Extract the [X, Y] coordinate from the center of the cell holding the provided text.  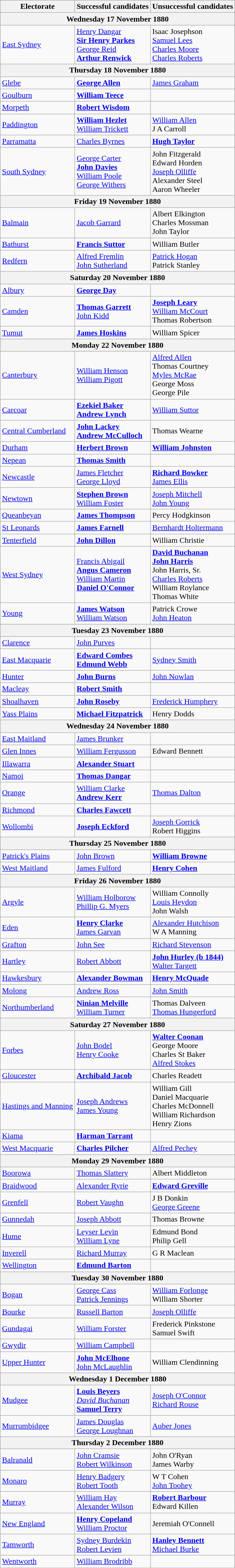
Illawarra [38, 763]
James Fulford [113, 868]
Paddington [38, 124]
Henry Dodds [193, 714]
Joseph Andrews James Young [113, 1106]
Balranald [38, 1460]
Murrumbidgee [38, 1426]
Leyser Levin William Lyne [113, 1236]
James Douglas George Loughnan [113, 1426]
Bernhardt Holtermann [193, 527]
Edward Greville [193, 1186]
William Henson William Pigott [113, 375]
John Lackey Andrew McCulloch [113, 431]
Friday 26 November 1880 [117, 881]
Young [38, 614]
John O'Ryan James Warby [193, 1460]
Wentworth [38, 1561]
Camden [38, 311]
Archibald Jacob [113, 1076]
Saturday 20 November 1880 [117, 278]
Alexander Stuart [113, 763]
Hunter [38, 676]
Monday 22 November 1880 [117, 345]
Central Cumberland [38, 431]
Henry Copeland William Proctor [113, 1524]
John Dillon [113, 540]
St Leonards [38, 527]
Patrick Crowe John Heaton [193, 614]
John McElhone John McLaughlin [113, 1362]
Robert Barbour Edward Killen [193, 1502]
Mudgee [38, 1400]
West Sydney [38, 575]
Successful candidates [113, 7]
Joseph O'Connor Richard Rouse [193, 1400]
Charles Readett [193, 1076]
Richmond [38, 809]
Joseph Abbott [113, 1219]
Tuesday 30 November 1880 [117, 1278]
Richard Stevenson [193, 944]
Newcastle [38, 477]
William Forlonge William Shorter [193, 1295]
George Carter John Davies William Poole George Withers [113, 171]
William Connolly Louis Heydon John Walsh [193, 902]
William Teece [113, 95]
Richard Murray [113, 1253]
Henry Cohen [193, 868]
Harman Tarrant [113, 1136]
Alfred Pechey [193, 1148]
New England [38, 1524]
Joseph Eckford [113, 827]
Inverell [38, 1253]
David Buchanan John Harris John Harris, Sr. Charles Roberts William Roylance Thomas White [193, 575]
Gunnedah [38, 1219]
Gloucester [38, 1076]
George Day [113, 290]
Edward Combes Edmund Webb [113, 659]
Louis Beyers David Buchanan Samuel Terry [113, 1400]
Saturday 27 November 1880 [117, 1024]
William Butler [193, 244]
Francis Suttor [113, 244]
William Holborow Phillip G. Myers [113, 902]
W T Cohen John Toohey [193, 1481]
James Watson William Watson [113, 614]
Kiama [38, 1136]
Parramatta [38, 141]
Thomas Browne [193, 1219]
Robert Smith [113, 689]
James Farnell [113, 527]
Unsuccessful candidates [193, 7]
John Brown [113, 856]
West Macquarie [38, 1148]
Queanbeyan [38, 515]
Henry Clarke James Garvan [113, 927]
Hugh Taylor [193, 141]
Nepean [38, 460]
Canterbury [38, 375]
Tumut [38, 333]
Glen Innes [38, 751]
Charles Fawcett [113, 809]
Thomas Slattery [113, 1173]
Stephen Brown William Foster [113, 498]
Braidwood [38, 1186]
William Suttor [193, 410]
William Browne [193, 856]
Patrick Hogan Patrick Stanley [193, 261]
Sydney Smith [193, 659]
Molong [38, 991]
Gundagai [38, 1328]
Thomas Wearne [193, 431]
Henry McQuade [193, 978]
Monaro [38, 1481]
Hastings and Manning [38, 1106]
Albert Elkington Charles Mossman John Taylor [193, 223]
Macleay [38, 689]
Shoalhaven [38, 701]
Robert Abbott [113, 961]
John Bodel Henry Cooke [113, 1050]
Patrick's Plains [38, 856]
Henry Dangar Sir Henry Parkes George Reid Arthur Renwick [113, 44]
John Hurley (b 1844) Walter Targett [193, 961]
Wednesday 17 November 1880 [117, 19]
Boorowa [38, 1173]
William Hezlet William Trickett [113, 124]
Friday 19 November 1880 [117, 201]
Joseph Leary William McCourt Thomas Robertson [193, 311]
William Christie [193, 540]
Alexander Ryrie [113, 1186]
George Allen [113, 83]
Newtown [38, 498]
Andrew Ross [113, 991]
Russell Barton [113, 1311]
Thomas Smith [113, 460]
Durham [38, 448]
Alexander Bowman [113, 978]
Morpeth [38, 108]
James Fletcher George Lloyd [113, 477]
Jacob Garrard [113, 223]
Ezekiel Baker Andrew Lynch [113, 410]
John Cramsie Robert Wilkinson [113, 1460]
Frederick Pinkstone Samuel Swift [193, 1328]
Henry Badgery Robert Tooth [113, 1481]
William Spicer [193, 333]
Herbert Brown [113, 448]
Ninian Melville William Turner [113, 1007]
Wollombi [38, 827]
West Maitland [38, 868]
Eden [38, 927]
Bathurst [38, 244]
Bourke [38, 1311]
John Smith [193, 991]
Balmain [38, 223]
Clarence [38, 643]
Walter Coonan George Moore Charles St Baker Alfred Stokes [193, 1050]
Thursday 18 November 1880 [117, 70]
Carcoar [38, 410]
Upper Hunter [38, 1362]
Edward Bennett [193, 751]
William Gill Daniel Macquarie Charles McDonnell William Richardson Henry Zions [193, 1106]
James Hoskins [113, 333]
Redfern [38, 261]
William Hay Alexander Wilson [113, 1502]
William Allen J A Carroll [193, 124]
James Graham [193, 83]
South Sydney [38, 171]
Percy Hodgkinson [193, 515]
Edmund Bond Philip Gell [193, 1236]
Joseph Mitchell John Young [193, 498]
Glebe [38, 83]
John See [113, 944]
Northumberland [38, 1007]
Albert Middleton [193, 1173]
Forbes [38, 1050]
Charles Byrnes [113, 141]
William Clendinning [193, 1362]
John Burns [113, 676]
Hanley Bennett Michael Burke [193, 1544]
Albury [38, 290]
John Nowlan [193, 676]
Argyle [38, 902]
Frederick Humphery [193, 701]
Tamworth [38, 1544]
Grafton [38, 944]
Orange [38, 793]
Alfred Allen Thomas Courtney Myles McRae George Moss George Pile [193, 375]
John Fitzgerald Edward Horden Joseph Olliffe Alexander Steel Aaron Wheeler [193, 171]
Isaac Josephson Samuel Lees Charles Moore Charles Roberts [193, 44]
Murray [38, 1502]
Alexander Hutchison W A Manning [193, 927]
East Sydney [38, 44]
Gwydir [38, 1345]
William Johnston [193, 448]
Robert Wisdom [113, 108]
Auber Jones [193, 1426]
William Forster [113, 1328]
Joseph Olliffe [193, 1311]
Hume [38, 1236]
Robert Vaughn [113, 1203]
Yass Plains [38, 714]
Electorate [38, 7]
Thomas Garrett John Kidd [113, 311]
William Campbell [113, 1345]
Francis Abigail Angus Cameron William Martin Daniel O'Connor [113, 575]
Tenterfield [38, 540]
G R Maclean [193, 1253]
Namoi [38, 776]
Thomas Dalton [193, 793]
Wellington [38, 1265]
Jeremiah O'Connell [193, 1524]
John Roseby [113, 701]
Alfred Fremlin John Sutherland [113, 261]
Hartley [38, 961]
William Brodribb [113, 1561]
Bogan [38, 1295]
Goulburn [38, 95]
Thomas Dalveen Thomas Hungerford [193, 1007]
Grenfell [38, 1203]
Wednesday 1 December 1880 [117, 1379]
Thursday 25 November 1880 [117, 843]
John Purves [113, 643]
Thursday 2 December 1880 [117, 1443]
George Cass Patrick Jennings [113, 1295]
Hawkesbury [38, 978]
Sydney Burdekin Robert Levien [113, 1544]
Richard Bowker James Ellis [193, 477]
East Maitland [38, 739]
J B Donkin George Greene [193, 1203]
Thomas Dangar [113, 776]
Tuesday 23 November 1880 [117, 630]
William Fergusson [113, 751]
Michael Fitzpatrick [113, 714]
East Macquarie [38, 659]
Edmund Barton [113, 1265]
Charles Pilcher [113, 1148]
Joseph Gorrick Robert Higgins [193, 827]
Wednesday 24 November 1880 [117, 726]
James Thompson [113, 515]
William Clarke Andrew Kerr [113, 793]
James Brunker [113, 739]
Monday 29 November 1880 [117, 1161]
